Search for the cell housing the specified text and yield its (X, Y) center coordinate. 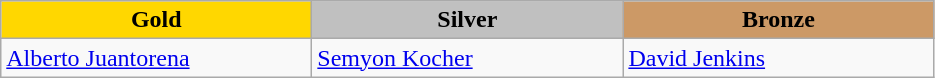
Bronze (778, 20)
David Jenkins (778, 58)
Semyon Kocher (468, 58)
Silver (468, 20)
Gold (156, 20)
Alberto Juantorena (156, 58)
